Detect which cell encompasses the target text, then output its (X, Y) center coordinate. 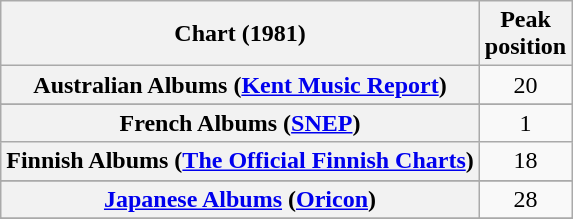
French Albums (SNEP) (240, 123)
28 (525, 199)
Peakposition (525, 34)
Australian Albums (Kent Music Report) (240, 85)
1 (525, 123)
18 (525, 161)
Japanese Albums (Oricon) (240, 199)
Finnish Albums (The Official Finnish Charts) (240, 161)
20 (525, 85)
Chart (1981) (240, 34)
